Locate the cell with the specified text and output its (X, Y) center coordinate. 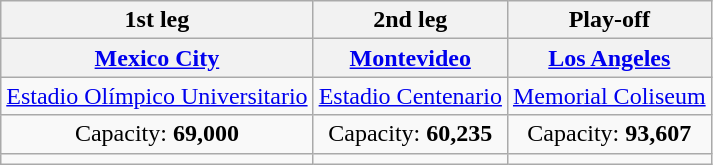
Capacity: 69,000 (157, 134)
Montevideo (410, 58)
Los Angeles (609, 58)
Estadio Centenario (410, 96)
Memorial Coliseum (609, 96)
Capacity: 93,607 (609, 134)
Estadio Olímpico Universitario (157, 96)
2nd leg (410, 20)
Play-off (609, 20)
Capacity: 60,235 (410, 134)
1st leg (157, 20)
Mexico City (157, 58)
